Determine the [X, Y] coordinate at the center of the cell enclosing the given text.  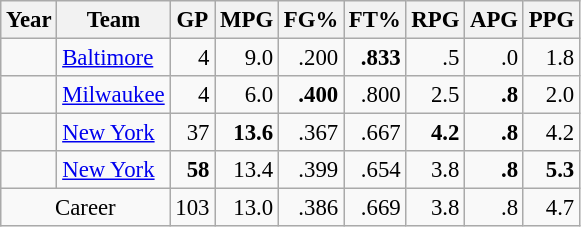
Baltimore [114, 58]
4.7 [551, 208]
.367 [310, 133]
.0 [494, 58]
GP [192, 20]
2.5 [436, 95]
FG% [310, 20]
.833 [376, 58]
.386 [310, 208]
Milwaukee [114, 95]
MPG [247, 20]
.654 [376, 170]
13.0 [247, 208]
58 [192, 170]
37 [192, 133]
Team [114, 20]
5.3 [551, 170]
13.4 [247, 170]
FT% [376, 20]
13.6 [247, 133]
.400 [310, 95]
.800 [376, 95]
103 [192, 208]
.399 [310, 170]
.5 [436, 58]
Career [86, 208]
Year [29, 20]
2.0 [551, 95]
.669 [376, 208]
6.0 [247, 95]
PPG [551, 20]
.200 [310, 58]
9.0 [247, 58]
APG [494, 20]
RPG [436, 20]
1.8 [551, 58]
.667 [376, 133]
